Return the (x, y) coordinate for the center point of the cell that contains the specified text.  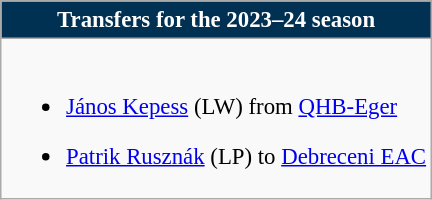
János Kepess (LW) from QHB-Eger Patrik Rusznák (LP) to Debreceni EAC (216, 119)
Transfers for the 2023–24 season (216, 20)
